Identify which cell holds the provided text, then report its (X, Y) central coordinate. 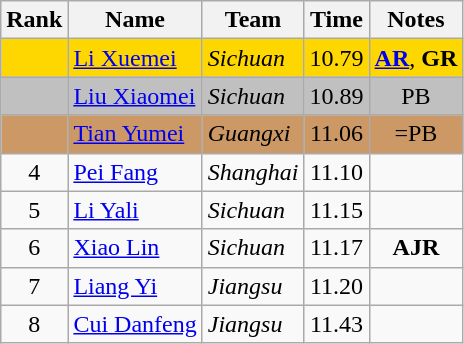
Guangxi (253, 134)
Xiao Lin (135, 248)
Liang Yi (135, 286)
Rank (34, 20)
PB (416, 96)
11.06 (336, 134)
Pei Fang (135, 172)
Team (253, 20)
5 (34, 210)
10.79 (336, 58)
Name (135, 20)
Notes (416, 20)
Cui Danfeng (135, 324)
11.20 (336, 286)
10.89 (336, 96)
AR, GR (416, 58)
11.10 (336, 172)
Liu Xiaomei (135, 96)
Tian Yumei (135, 134)
6 (34, 248)
11.15 (336, 210)
Time (336, 20)
Shanghai (253, 172)
11.43 (336, 324)
7 (34, 286)
Li Xuemei (135, 58)
11.17 (336, 248)
4 (34, 172)
AJR (416, 248)
8 (34, 324)
=PB (416, 134)
Li Yali (135, 210)
